Detect which cell encompasses the target text, then output its [X, Y] center coordinate. 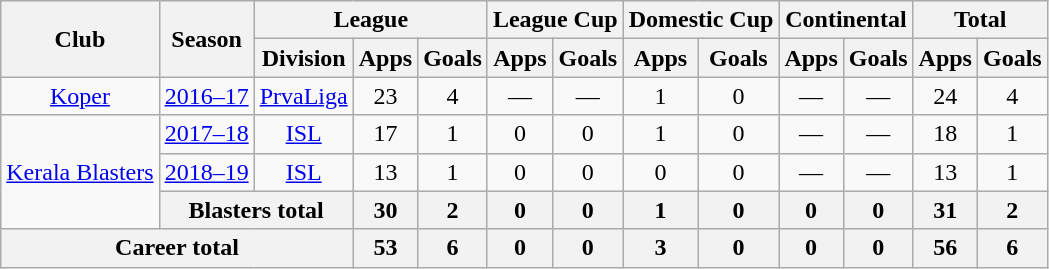
31 [945, 210]
Club [80, 39]
17 [385, 134]
Domestic Cup [701, 20]
PrvaLiga [304, 96]
30 [385, 210]
League [370, 20]
56 [945, 248]
Blasters total [256, 210]
League Cup [555, 20]
18 [945, 134]
23 [385, 96]
53 [385, 248]
Career total [177, 248]
Season [206, 39]
Koper [80, 96]
Continental [846, 20]
2018–19 [206, 172]
2017–18 [206, 134]
Division [304, 58]
24 [945, 96]
Kerala Blasters [80, 172]
3 [660, 248]
2016–17 [206, 96]
Total [980, 20]
